Return [x, y] of the center of cell containing provided text 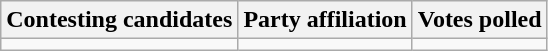
Party affiliation [325, 20]
Votes polled [480, 20]
Contesting candidates [120, 20]
